Scan for the cell matching the given text and deliver its [X, Y] coordinate at center. 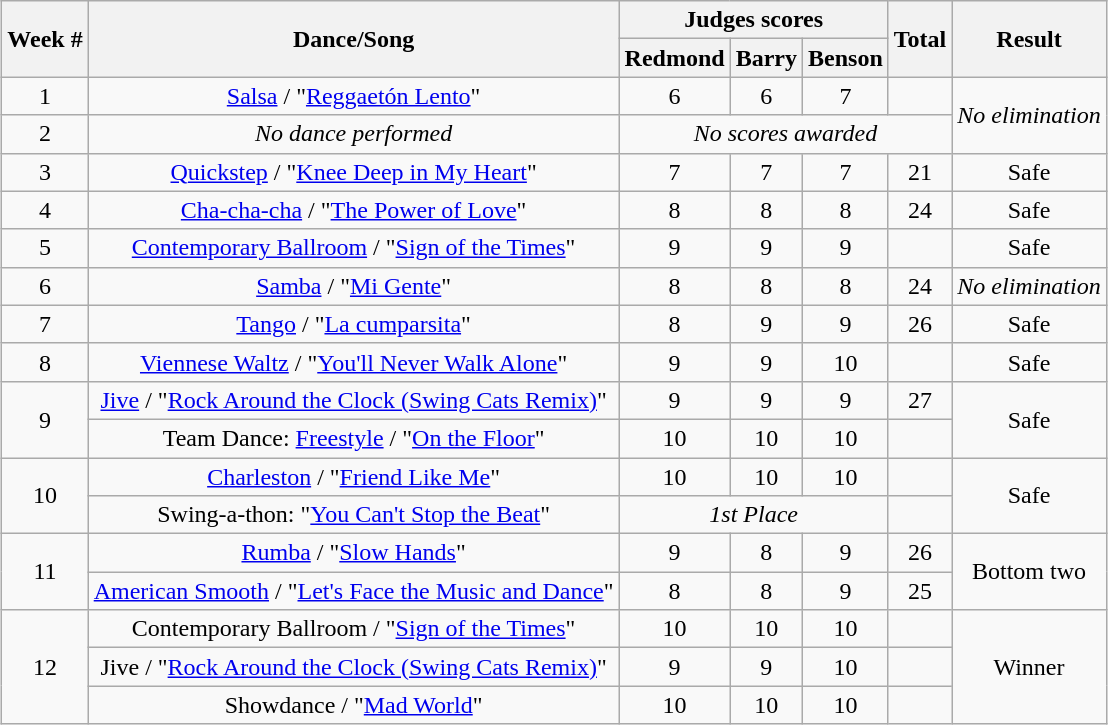
No scores awarded [786, 134]
Tango / "La cumparsita" [354, 324]
No dance performed [354, 134]
1 [45, 96]
Dance/Song [354, 39]
Rumba / "Slow Hands" [354, 553]
Viennese Waltz / "You'll Never Walk Alone" [354, 362]
12 [45, 667]
4 [45, 210]
3 [45, 172]
Week # [45, 39]
Salsa / "Reggaetón Lento" [354, 96]
Samba / "Mi Gente" [354, 286]
27 [920, 400]
2 [45, 134]
Result [1029, 39]
Cha-cha-cha / "The Power of Love" [354, 210]
Swing-a-thon: "You Can't Stop the Beat" [354, 515]
Total [920, 39]
21 [920, 172]
25 [920, 591]
Charleston / "Friend Like Me" [354, 477]
Showdance / "Mad World" [354, 705]
Bottom two [1029, 572]
Benson [846, 58]
Barry [766, 58]
1st Place [754, 515]
11 [45, 572]
Winner [1029, 667]
5 [45, 248]
Judges scores [754, 20]
Quickstep / "Knee Deep in My Heart" [354, 172]
American Smooth / "Let's Face the Music and Dance" [354, 591]
Team Dance: Freestyle / "On the Floor" [354, 438]
Redmond [674, 58]
